Extract the (X, Y) coordinate from the center of the cell holding the provided text.  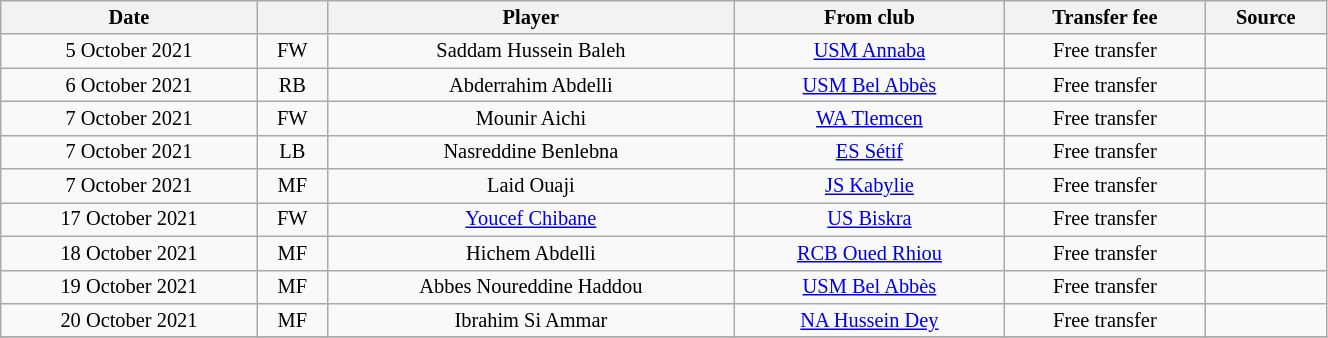
Abderrahim Abdelli (530, 85)
RB (292, 85)
Source (1266, 17)
Hichem Abdelli (530, 253)
Transfer fee (1106, 17)
5 October 2021 (129, 51)
ES Sétif (869, 152)
Saddam Hussein Baleh (530, 51)
17 October 2021 (129, 219)
19 October 2021 (129, 287)
USM Annaba (869, 51)
NA Hussein Dey (869, 320)
Youcef Chibane (530, 219)
Mounir Aichi (530, 118)
Player (530, 17)
Laid Ouaji (530, 186)
20 October 2021 (129, 320)
Date (129, 17)
RCB Oued Rhiou (869, 253)
Ibrahim Si Ammar (530, 320)
WA Tlemcen (869, 118)
Abbes Noureddine Haddou (530, 287)
JS Kabylie (869, 186)
From club (869, 17)
6 October 2021 (129, 85)
LB (292, 152)
Nasreddine Benlebna (530, 152)
US Biskra (869, 219)
18 October 2021 (129, 253)
